Find where the given text appears and provide that cell's center as [x, y] coordinate. 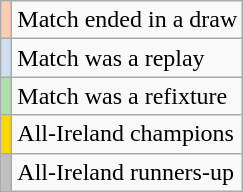
All-Ireland champions [128, 134]
Match was a refixture [128, 96]
Match was a replay [128, 58]
All-Ireland runners-up [128, 172]
Match ended in a draw [128, 20]
